Return the (x, y) coordinate for the center point of the cell that contains the specified text.  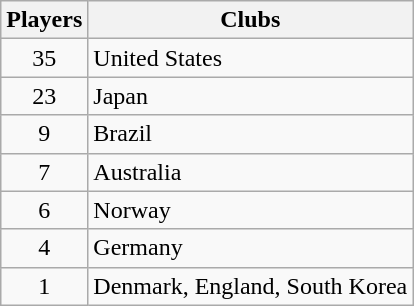
23 (44, 96)
35 (44, 58)
Clubs (250, 20)
Australia (250, 172)
Germany (250, 248)
4 (44, 248)
Norway (250, 210)
Players (44, 20)
United States (250, 58)
6 (44, 210)
Denmark, England, South Korea (250, 286)
Japan (250, 96)
1 (44, 286)
Brazil (250, 134)
7 (44, 172)
9 (44, 134)
